Identify which cell holds the provided text, then report its (x, y) central coordinate. 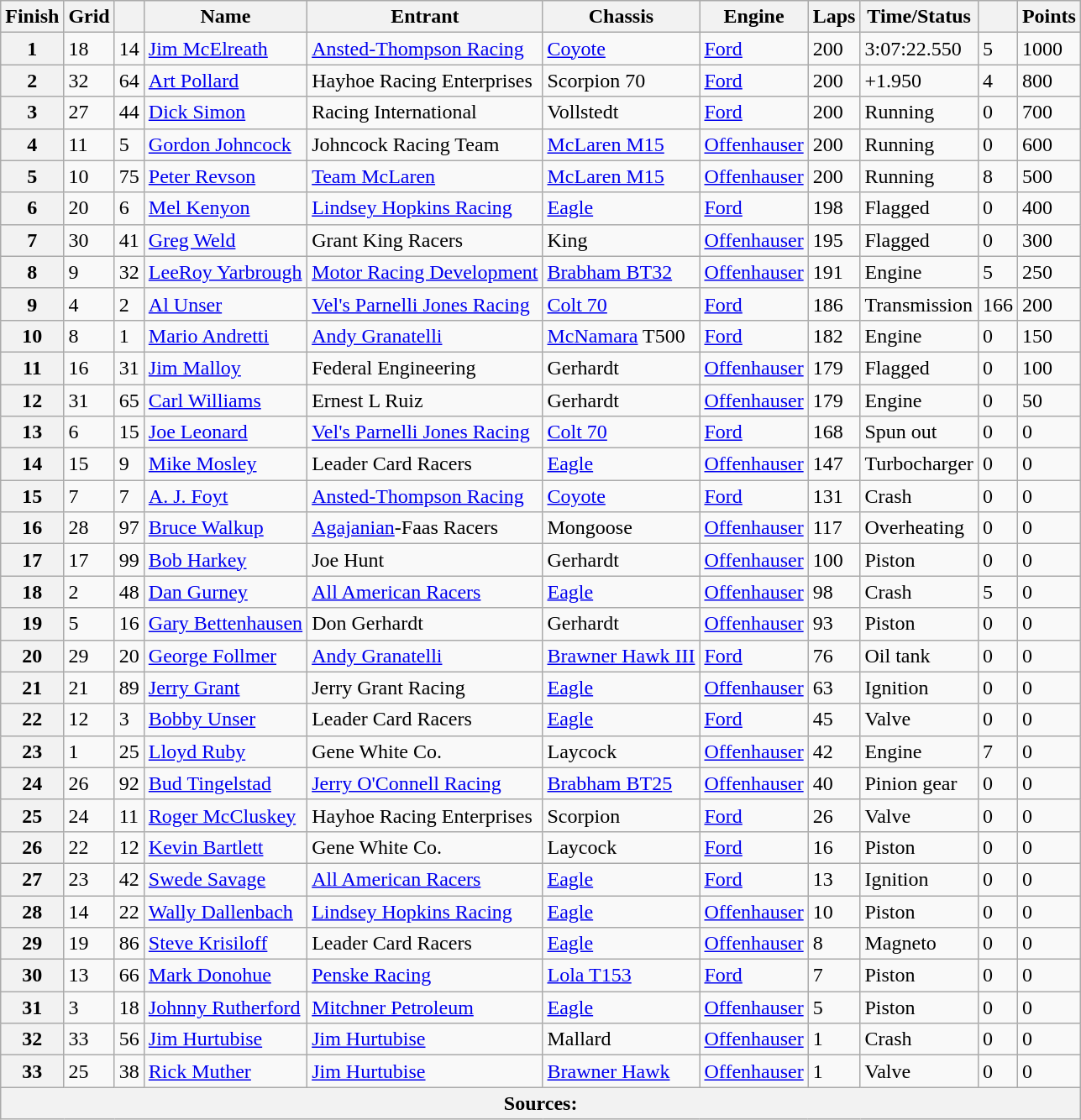
Bob Harkey (225, 560)
Entrant (425, 17)
Transmission (919, 304)
195 (834, 240)
Don Gerhardt (425, 624)
Peter Revson (225, 176)
700 (1048, 113)
Federal Engineering (425, 368)
Ernest L Ruiz (425, 400)
45 (834, 720)
98 (834, 592)
King (622, 240)
166 (998, 304)
Johnny Rutherford (225, 1007)
Joe Leonard (225, 432)
Bud Tingelstad (225, 783)
Time/Status (919, 17)
76 (834, 656)
Oil tank (919, 656)
131 (834, 496)
198 (834, 208)
Carl Williams (225, 400)
Brabham BT32 (622, 272)
Art Pollard (225, 81)
Bobby Unser (225, 720)
97 (129, 528)
66 (129, 976)
Penske Racing (425, 976)
63 (834, 688)
Racing International (425, 113)
Jerry O'Connell Racing (425, 783)
41 (129, 240)
Mel Kenyon (225, 208)
89 (129, 688)
Dan Gurney (225, 592)
38 (129, 1071)
Jerry Grant (225, 688)
Greg Weld (225, 240)
800 (1048, 81)
40 (834, 783)
Magneto (919, 944)
Gary Bettenhausen (225, 624)
93 (834, 624)
168 (834, 432)
Scorpion 70 (622, 81)
Lola T153 (622, 976)
Laps (834, 17)
Points (1048, 17)
Sources: (541, 1103)
186 (834, 304)
Brawner Hawk (622, 1071)
Team McLaren (425, 176)
Kevin Bartlett (225, 847)
Scorpion (622, 815)
Swede Savage (225, 879)
Turbocharger (919, 464)
Jerry Grant Racing (425, 688)
Roger McCluskey (225, 815)
Wally Dallenbach (225, 911)
George Follmer (225, 656)
99 (129, 560)
Mike Mosley (225, 464)
Name (225, 17)
Grant King Racers (425, 240)
Chassis (622, 17)
65 (129, 400)
A. J. Foyt (225, 496)
Brawner Hawk III (622, 656)
250 (1048, 272)
75 (129, 176)
182 (834, 336)
+1.950 (919, 81)
Joe Hunt (425, 560)
Bruce Walkup (225, 528)
150 (1048, 336)
1000 (1048, 49)
Mongoose (622, 528)
92 (129, 783)
Mario Andretti (225, 336)
Brabham BT25 (622, 783)
Johncock Racing Team (425, 144)
48 (129, 592)
Jim Malloy (225, 368)
Motor Racing Development (425, 272)
117 (834, 528)
Mark Donohue (225, 976)
3:07:22.550 (919, 49)
Mallard (622, 1039)
Al Unser (225, 304)
Agajanian-Faas Racers (425, 528)
44 (129, 113)
LeeRoy Yarbrough (225, 272)
500 (1048, 176)
Vollstedt (622, 113)
191 (834, 272)
Gordon Johncock (225, 144)
50 (1048, 400)
Pinion gear (919, 783)
Spun out (919, 432)
Steve Krisiloff (225, 944)
Lloyd Ruby (225, 751)
56 (129, 1039)
600 (1048, 144)
147 (834, 464)
86 (129, 944)
Overheating (919, 528)
Mitchner Petroleum (425, 1007)
Dick Simon (225, 113)
400 (1048, 208)
Grid (89, 17)
McNamara T500 (622, 336)
Rick Muther (225, 1071)
64 (129, 81)
Finish (32, 17)
Jim McElreath (225, 49)
300 (1048, 240)
